Capture the cell that displays the provided text and extract its [x, y] central coordinate. 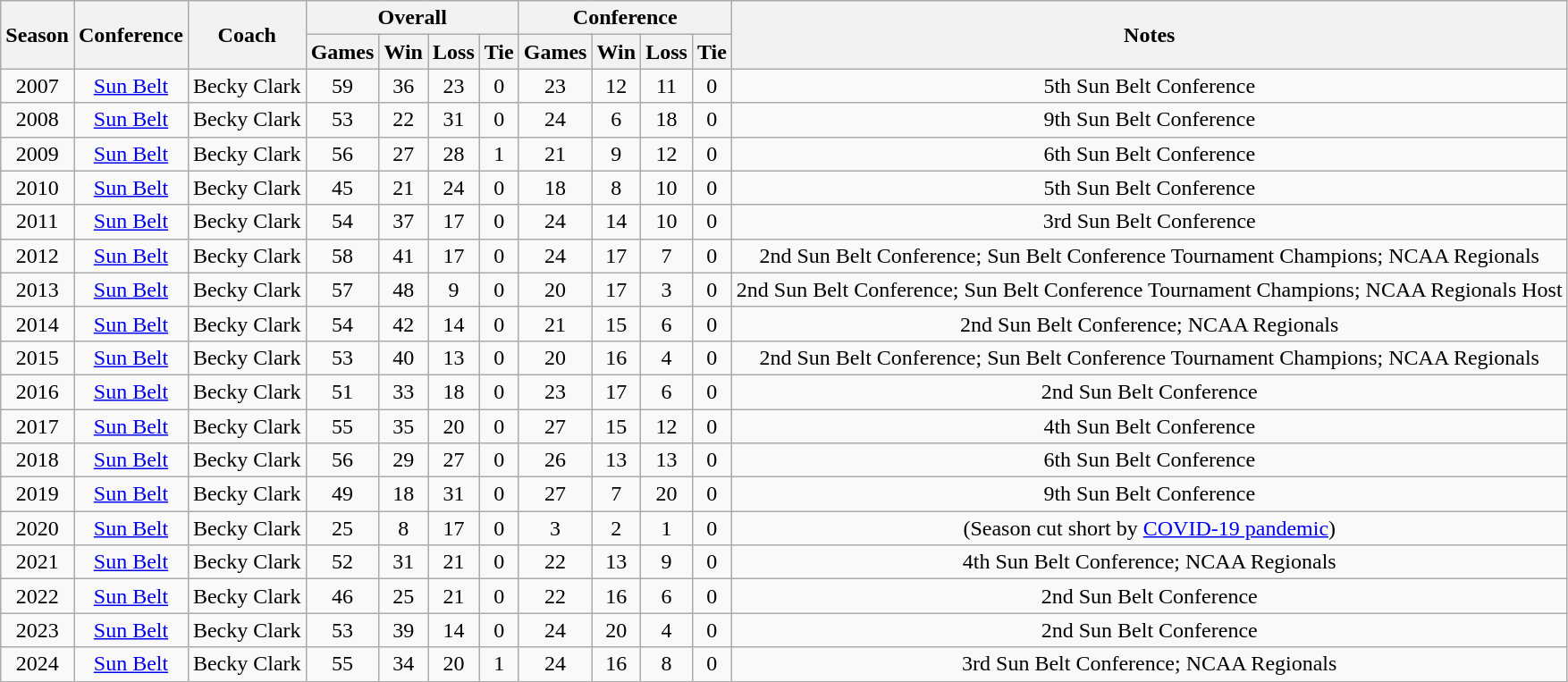
59 [342, 86]
2018 [38, 460]
4th Sun Belt Conference [1150, 426]
2021 [38, 562]
Season [38, 35]
2022 [38, 596]
2016 [38, 392]
45 [342, 188]
52 [342, 562]
2014 [38, 324]
26 [555, 460]
46 [342, 596]
2013 [38, 290]
36 [404, 86]
42 [404, 324]
2nd Sun Belt Conference; Sun Belt Conference Tournament Champions; NCAA Regionals Host [1150, 290]
2010 [38, 188]
2007 [38, 86]
2009 [38, 154]
2015 [38, 358]
29 [404, 460]
3rd Sun Belt Conference [1150, 222]
57 [342, 290]
2019 [38, 494]
2011 [38, 222]
37 [404, 222]
Overall [412, 18]
2020 [38, 528]
49 [342, 494]
2 [617, 528]
3rd Sun Belt Conference; NCAA Regionals [1150, 664]
28 [453, 154]
2017 [38, 426]
40 [404, 358]
2008 [38, 120]
Notes [1150, 35]
(Season cut short by COVID-19 pandemic) [1150, 528]
34 [404, 664]
48 [404, 290]
39 [404, 630]
2024 [38, 664]
2nd Sun Belt Conference; NCAA Regionals [1150, 324]
51 [342, 392]
2023 [38, 630]
58 [342, 256]
11 [667, 86]
41 [404, 256]
35 [404, 426]
33 [404, 392]
4th Sun Belt Conference; NCAA Regionals [1150, 562]
2012 [38, 256]
Coach [247, 35]
